Locate the cell with the specified text and output its [x, y] center coordinate. 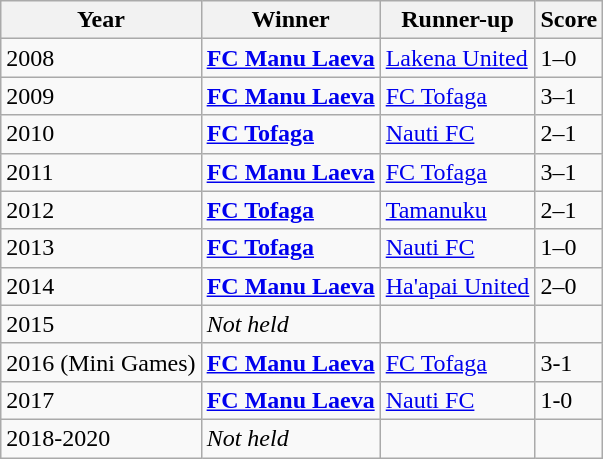
2017 [101, 400]
2011 [101, 172]
2013 [101, 248]
2015 [101, 324]
Runner-up [458, 20]
2012 [101, 210]
2018-2020 [101, 438]
Ha'apai United [458, 286]
Winner [290, 20]
2008 [101, 58]
2010 [101, 134]
1-0 [569, 400]
Lakena United [458, 58]
2014 [101, 286]
Score [569, 20]
2016 (Mini Games) [101, 362]
Year [101, 20]
2–0 [569, 286]
2009 [101, 96]
3-1 [569, 362]
Tamanuku [458, 210]
